Identify which cell holds the provided text, then report its (x, y) central coordinate. 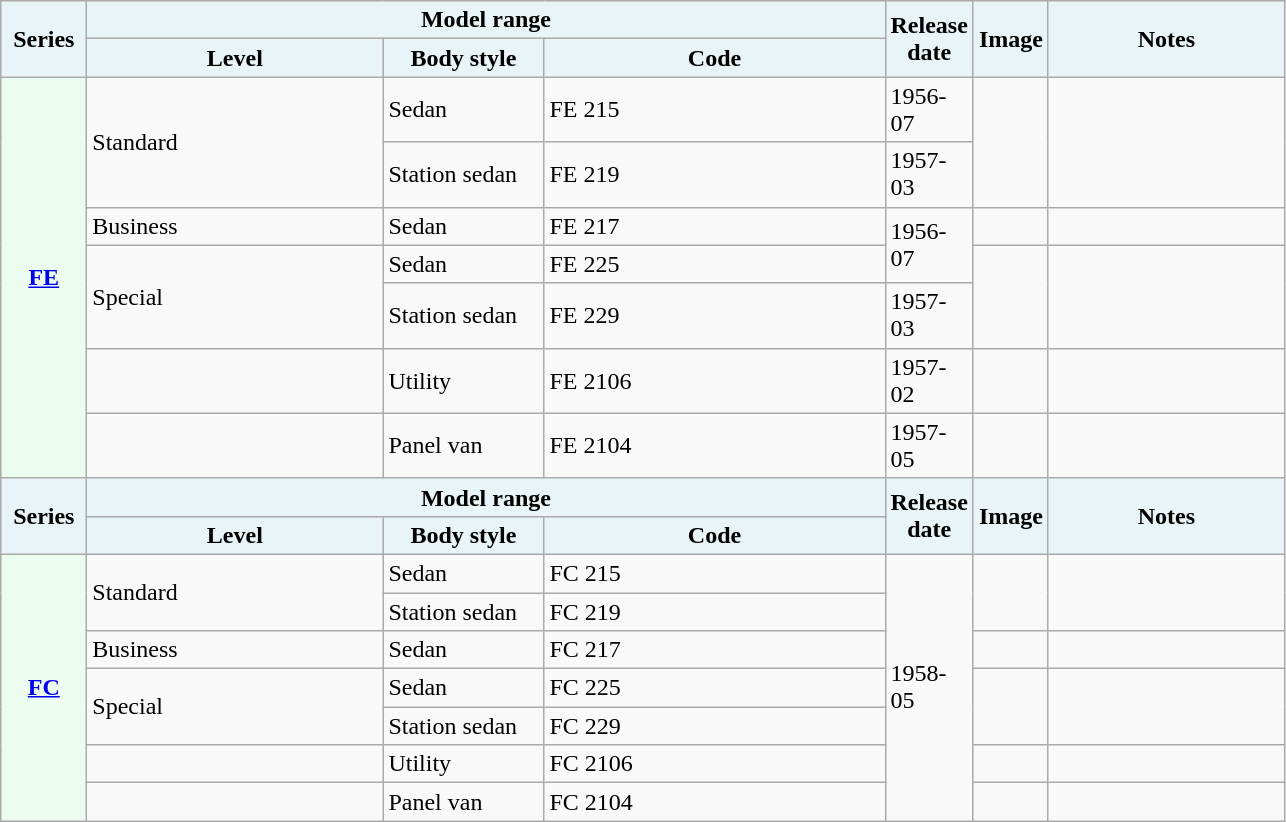
1957-05 (929, 446)
FE 219 (714, 174)
FC 229 (714, 726)
FE 225 (714, 264)
FC 215 (714, 573)
FE (44, 278)
1958-05 (929, 687)
FC 2106 (714, 764)
FC (44, 687)
FE 229 (714, 316)
FE 215 (714, 110)
FC 2104 (714, 802)
FC 225 (714, 688)
FC 219 (714, 611)
FE 217 (714, 226)
FE 2106 (714, 380)
FE 2104 (714, 446)
1957-02 (929, 380)
FC 217 (714, 650)
